From the cell containing the given text, extract its center point as [x, y] coordinate. 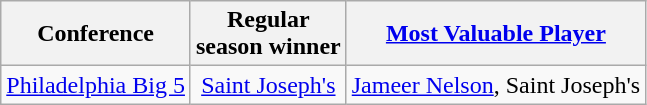
Saint Joseph's [268, 85]
Jameer Nelson, Saint Joseph's [496, 85]
Conference [96, 34]
Regular season winner [268, 34]
Philadelphia Big 5 [96, 85]
Most Valuable Player [496, 34]
